Pinpoint the cell where the given text exists, returning its (X, Y) midpoint coordinate. 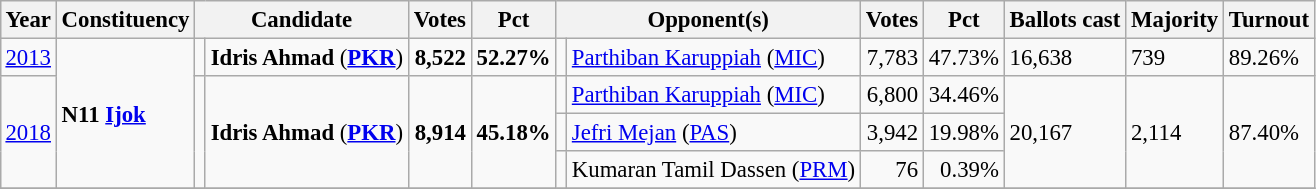
34.46% (964, 95)
Kumaran Tamil Dassen (PRM) (714, 170)
8,522 (440, 57)
Jefri Mejan (PAS) (714, 133)
0.39% (964, 170)
76 (892, 170)
45.18% (514, 132)
N11 Ijok (125, 113)
89.26% (1268, 57)
Candidate (302, 20)
Year (28, 20)
47.73% (964, 57)
Ballots cast (1064, 20)
Constituency (125, 20)
Majority (1175, 20)
7,783 (892, 57)
20,167 (1064, 132)
52.27% (514, 57)
19.98% (964, 133)
2018 (28, 132)
16,638 (1064, 57)
Turnout (1268, 20)
87.40% (1268, 132)
8,914 (440, 132)
2,114 (1175, 132)
2013 (28, 57)
739 (1175, 57)
6,800 (892, 95)
Opponent(s) (708, 20)
3,942 (892, 133)
